Pinpoint the cell where the given text exists, returning its [X, Y] midpoint coordinate. 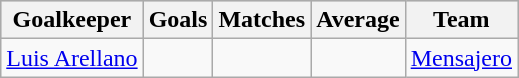
Matches [262, 20]
Team [461, 20]
Luis Arellano [72, 58]
Goalkeeper [72, 20]
Goals [178, 20]
Mensajero [461, 58]
Average [358, 20]
